Return the [x, y] coordinate for the center point of the cell that contains the specified text.  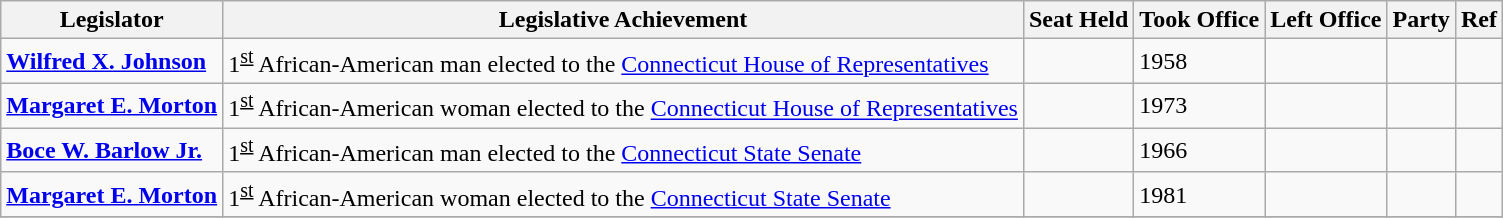
1st African-American woman elected to the Connecticut House of Representatives [624, 106]
Seat Held [1078, 20]
Wilfred X. Johnson [112, 62]
Ref [1478, 20]
1966 [1200, 150]
Left Office [1326, 20]
1973 [1200, 106]
Party [1421, 20]
1st African-American man elected to the Connecticut House of Representatives [624, 62]
Boce W. Barlow Jr. [112, 150]
Legislator [112, 20]
1st African-American woman elected to the Connecticut State Senate [624, 194]
Took Office [1200, 20]
1st African-American man elected to the Connecticut State Senate [624, 150]
1958 [1200, 62]
1981 [1200, 194]
Legislative Achievement [624, 20]
